Capture the cell that displays the provided text and extract its (X, Y) central coordinate. 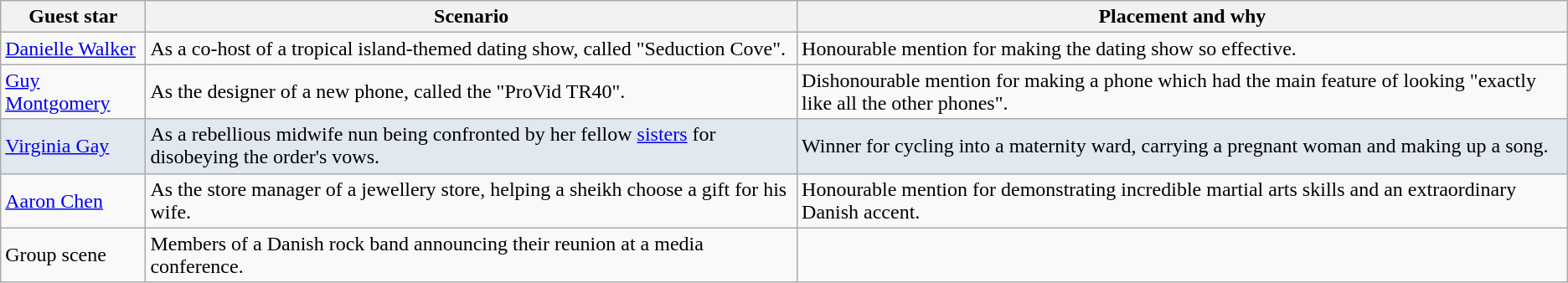
Honourable mention for demonstrating incredible martial arts skills and an extraordinary Danish accent. (1183, 201)
As a co-host of a tropical island-themed dating show, called "Seduction Cove". (472, 49)
Dishonourable mention for making a phone which had the main feature of looking "exactly like all the other phones". (1183, 92)
Guest star (74, 17)
As the store manager of a jewellery store, helping a sheikh choose a gift for his wife. (472, 201)
Group scene (74, 255)
Virginia Gay (74, 146)
Members of a Danish rock band announcing their reunion at a media conference. (472, 255)
Scenario (472, 17)
Guy Montgomery (74, 92)
Danielle Walker (74, 49)
As a rebellious midwife nun being confronted by her fellow sisters for disobeying the order's vows. (472, 146)
Aaron Chen (74, 201)
Honourable mention for making the dating show so effective. (1183, 49)
As the designer of a new phone, called the "ProVid TR40". (472, 92)
Winner for cycling into a maternity ward, carrying a pregnant woman and making up a song. (1183, 146)
Placement and why (1183, 17)
